Identify which cell holds the provided text, then report its (X, Y) central coordinate. 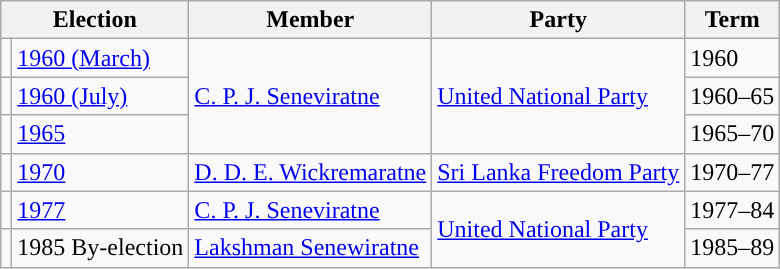
Election (95, 20)
1965 (100, 134)
1985–89 (732, 248)
1970 (100, 172)
1965–70 (732, 134)
1977 (100, 210)
1970–77 (732, 172)
D. D. E. Wickremaratne (310, 172)
1960 (March) (100, 58)
1960 (July) (100, 96)
Term (732, 20)
Party (558, 20)
Member (310, 20)
1960–65 (732, 96)
Lakshman Senewiratne (310, 248)
1977–84 (732, 210)
1960 (732, 58)
Sri Lanka Freedom Party (558, 172)
1985 By-election (100, 248)
